Return the [X, Y] coordinate for the center point of the cell that contains the specified text.  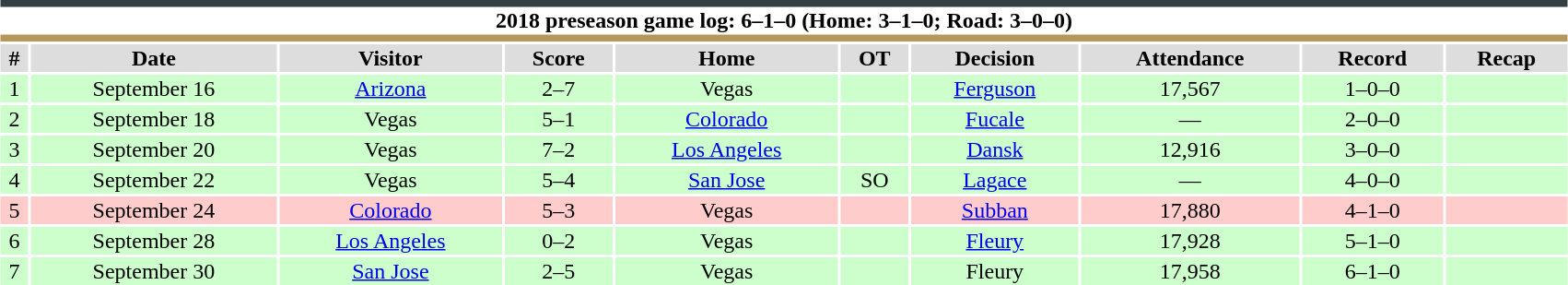
SO [874, 180]
2 [15, 119]
17,880 [1190, 210]
Fucale [995, 119]
September 24 [153, 210]
September 16 [153, 89]
OT [874, 58]
6–1–0 [1373, 271]
3–0–0 [1373, 149]
5–4 [558, 180]
Attendance [1190, 58]
4–1–0 [1373, 210]
Recap [1506, 58]
September 18 [153, 119]
Subban [995, 210]
2–5 [558, 271]
Record [1373, 58]
4 [15, 180]
Arizona [391, 89]
17,958 [1190, 271]
0–2 [558, 241]
5–1 [558, 119]
Dansk [995, 149]
1 [15, 89]
5–1–0 [1373, 241]
6 [15, 241]
7–2 [558, 149]
5 [15, 210]
Score [558, 58]
17,928 [1190, 241]
# [15, 58]
Ferguson [995, 89]
Home [726, 58]
Date [153, 58]
September 28 [153, 241]
Decision [995, 58]
3 [15, 149]
2018 preseason game log: 6–1–0 (Home: 3–1–0; Road: 3–0–0) [784, 20]
2–7 [558, 89]
1–0–0 [1373, 89]
Lagace [995, 180]
5–3 [558, 210]
12,916 [1190, 149]
2–0–0 [1373, 119]
September 20 [153, 149]
17,567 [1190, 89]
4–0–0 [1373, 180]
Visitor [391, 58]
September 30 [153, 271]
7 [15, 271]
September 22 [153, 180]
